Provide the (x, y) coordinate of the cell's center where the given text is located.  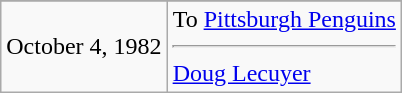
October 4, 1982 (84, 47)
To Pittsburgh PenguinsDoug Lecuyer (284, 47)
